Output the (x, y) coordinate of the center of the cell containing the given text.  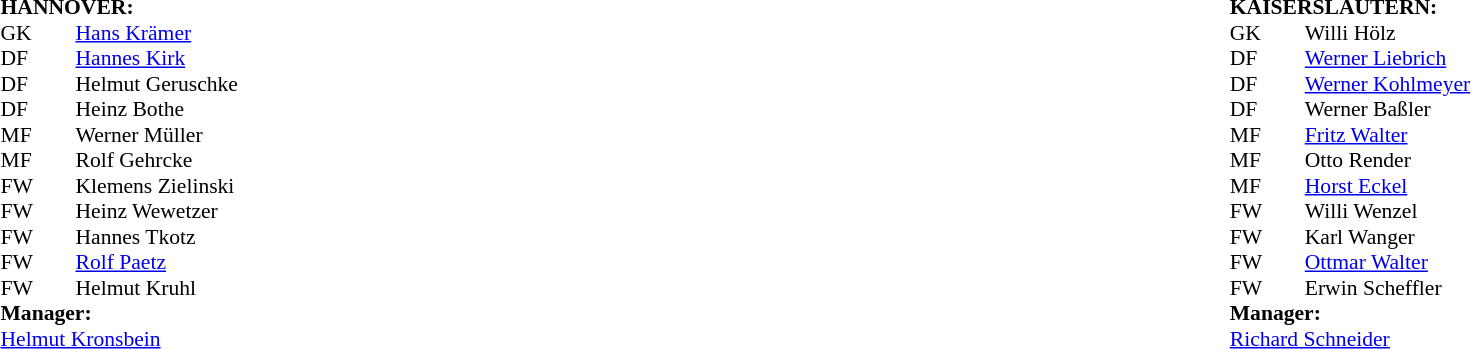
Heinz Bothe (226, 109)
Helmut Geruschke (226, 84)
Helmut Kruhl (226, 288)
Hannes Kirk (226, 59)
Klemens Zielinski (226, 186)
Rolf Gehrcke (226, 161)
Werner Müller (226, 135)
Manager: (188, 313)
Hannes Tkotz (226, 237)
Hans Krämer (226, 33)
Heinz Wewetzer (226, 211)
Rolf Paetz (226, 263)
